Identify which cell holds the provided text, then report its (X, Y) central coordinate. 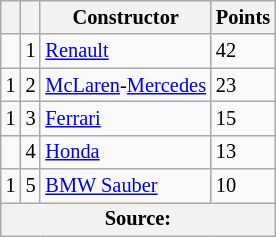
McLaren-Mercedes (125, 85)
13 (243, 152)
23 (243, 85)
42 (243, 51)
Ferrari (125, 118)
15 (243, 118)
Constructor (125, 17)
10 (243, 186)
4 (31, 152)
3 (31, 118)
Honda (125, 152)
BMW Sauber (125, 186)
Renault (125, 51)
5 (31, 186)
2 (31, 85)
Points (243, 17)
Source: (138, 219)
